Identify which cell holds the provided text, then report its (x, y) central coordinate. 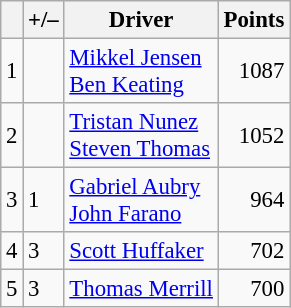
964 (254, 200)
Gabriel Aubry John Farano (141, 200)
700 (254, 289)
1087 (254, 72)
5 (12, 289)
Thomas Merrill (141, 289)
4 (12, 251)
2 (12, 136)
+/– (44, 20)
1052 (254, 136)
Tristan Nunez Steven Thomas (141, 136)
Points (254, 20)
702 (254, 251)
Driver (141, 20)
Mikkel Jensen Ben Keating (141, 72)
Scott Huffaker (141, 251)
